Return (x, y) of the center of cell containing provided text 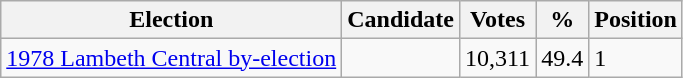
1 (636, 58)
Votes (497, 20)
Election (172, 20)
% (562, 20)
Candidate (401, 20)
Position (636, 20)
49.4 (562, 58)
10,311 (497, 58)
1978 Lambeth Central by-election (172, 58)
